Scan for the cell matching the given text and deliver its (X, Y) coordinate at center. 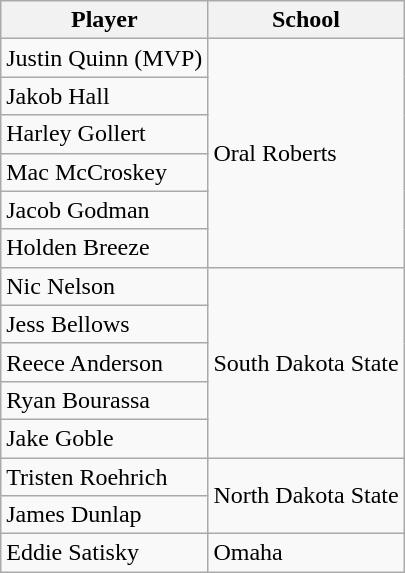
Jess Bellows (104, 324)
South Dakota State (306, 362)
Mac McCroskey (104, 172)
Tristen Roehrich (104, 477)
Jakob Hall (104, 96)
School (306, 20)
Player (104, 20)
Ryan Bourassa (104, 400)
Reece Anderson (104, 362)
North Dakota State (306, 496)
Omaha (306, 553)
Jacob Godman (104, 210)
Oral Roberts (306, 153)
Nic Nelson (104, 286)
Jake Goble (104, 438)
Harley Gollert (104, 134)
Justin Quinn (MVP) (104, 58)
Eddie Satisky (104, 553)
Holden Breeze (104, 248)
James Dunlap (104, 515)
